Detect which cell encompasses the target text, then output its [x, y] center coordinate. 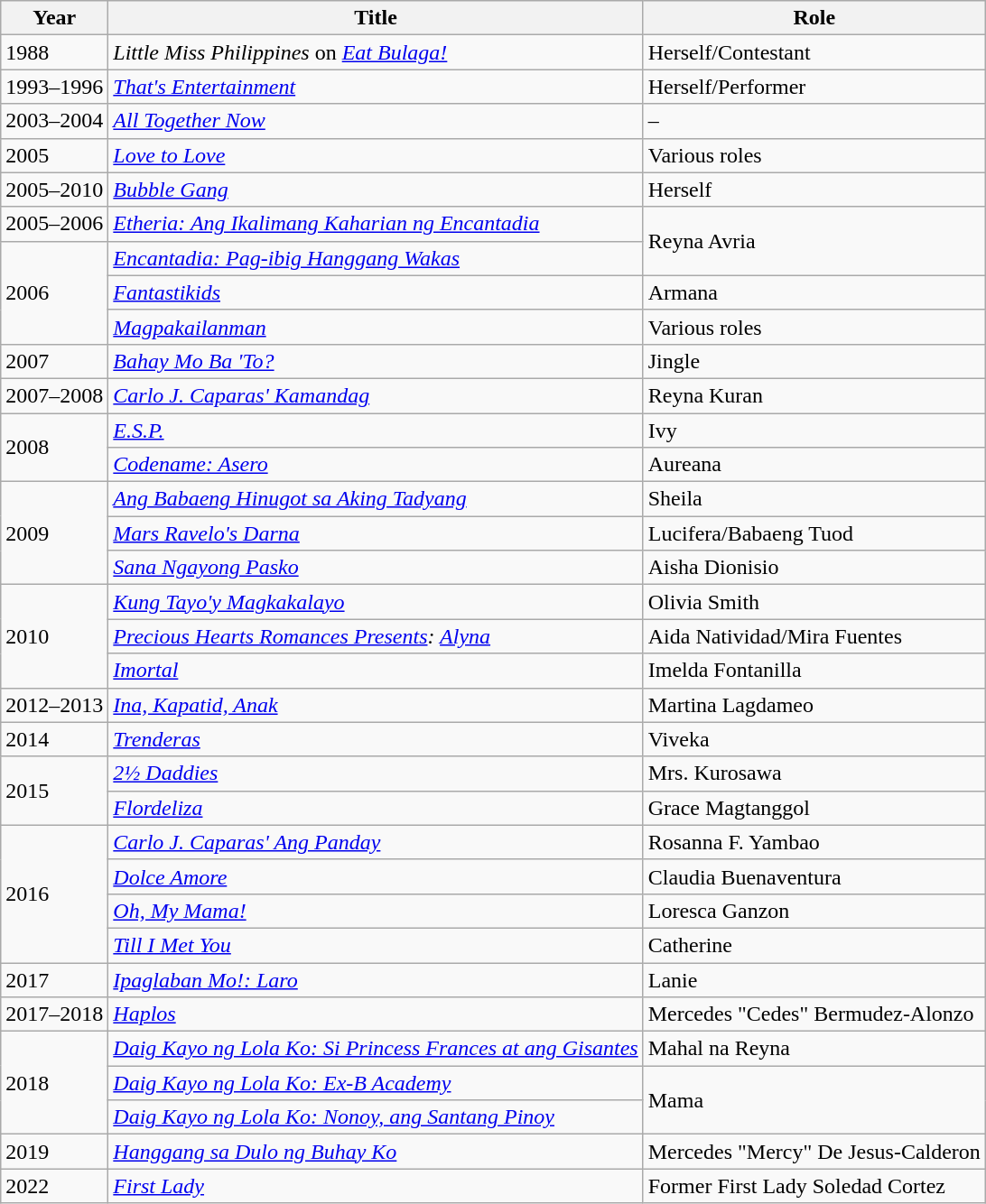
That's Entertainment [376, 87]
Loresca Ganzon [814, 911]
E.S.P. [376, 431]
1993–1996 [54, 87]
1988 [54, 52]
2005 [54, 155]
Carlo J. Caparas' Kamandag [376, 395]
Daig Kayo ng Lola Ko: Nonoy, ang Santang Pinoy [376, 1117]
Former First Lady Soledad Cortez [814, 1186]
Mercedes "Mercy" De Jesus-Calderon [814, 1152]
Encantadia: Pag-ibig Hanggang Wakas [376, 258]
Daig Kayo ng Lola Ko: Si Princess Frances at ang Gisantes [376, 1049]
All Together Now [376, 121]
Aida Natividad/Mira Fuentes [814, 636]
Daig Kayo ng Lola Ko: Ex-B Academy [376, 1083]
Herself/Contestant [814, 52]
Year [54, 18]
Claudia Buenaventura [814, 876]
Role [814, 18]
2010 [54, 636]
Flordeliza [376, 808]
Hanggang sa Dulo ng Buhay Ko [376, 1152]
Ipaglaban Mo!: Laro [376, 979]
Till I Met You [376, 945]
2009 [54, 533]
First Lady [376, 1186]
Rosanna F. Yambao [814, 842]
Little Miss Philippines on Eat Bulaga! [376, 52]
2015 [54, 791]
Kung Tayo'y Magkakalayo [376, 602]
Title [376, 18]
2017 [54, 979]
2005–2010 [54, 190]
2½ Daddies [376, 773]
Reyna Kuran [814, 395]
Sana Ngayong Pasko [376, 568]
Ang Babaeng Hinugot sa Aking Tadyang [376, 499]
2006 [54, 292]
Mars Ravelo's Darna [376, 533]
Mama [814, 1100]
Reyna Avria [814, 241]
2016 [54, 894]
Herself [814, 190]
2014 [54, 739]
Sheila [814, 499]
– [814, 121]
Codename: Asero [376, 465]
Aisha Dionisio [814, 568]
Lucifera/Babaeng Tuod [814, 533]
Catherine [814, 945]
2012–2013 [54, 705]
Ivy [814, 431]
2008 [54, 448]
2019 [54, 1152]
Dolce Amore [376, 876]
2007–2008 [54, 395]
Jingle [814, 361]
Ina, Kapatid, Anak [376, 705]
Grace Magtanggol [814, 808]
Love to Love [376, 155]
Aureana [814, 465]
Imortal [376, 671]
2022 [54, 1186]
Olivia Smith [814, 602]
Fantastikids [376, 292]
2007 [54, 361]
Mrs. Kurosawa [814, 773]
Mahal na Reyna [814, 1049]
2005–2006 [54, 224]
Armana [814, 292]
Etheria: Ang Ikalimang Kaharian ng Encantadia [376, 224]
Imelda Fontanilla [814, 671]
2003–2004 [54, 121]
Bubble Gang [376, 190]
Viveka [814, 739]
Carlo J. Caparas' Ang Panday [376, 842]
2018 [54, 1083]
Mercedes "Cedes" Bermudez-Alonzo [814, 1014]
Herself/Performer [814, 87]
Lanie [814, 979]
2017–2018 [54, 1014]
Bahay Mo Ba 'To? [376, 361]
Martina Lagdameo [814, 705]
Trenderas [376, 739]
Haplos [376, 1014]
Magpakailanman [376, 327]
Precious Hearts Romances Presents: Alyna [376, 636]
Oh, My Mama! [376, 911]
